Search for the cell housing the specified text and yield its [X, Y] center coordinate. 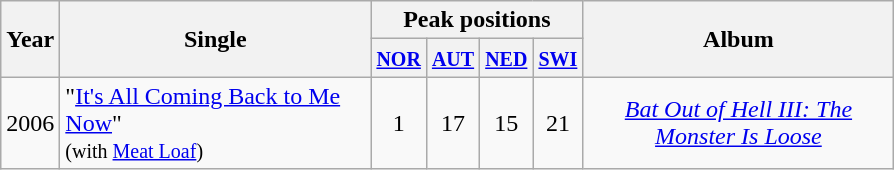
Peak positions [477, 20]
17 [452, 123]
21 [558, 123]
Bat Out of Hell III: The Monster Is Loose [738, 123]
NED [506, 58]
Year [30, 39]
Album [738, 39]
2006 [30, 123]
"It's All Coming Back to Me Now" (with Meat Loaf) [216, 123]
AUT [452, 58]
Single [216, 39]
SWI [558, 58]
1 [399, 123]
NOR [399, 58]
15 [506, 123]
